For the text-containing cell, return its midpoint in [x, y] coordinate format. 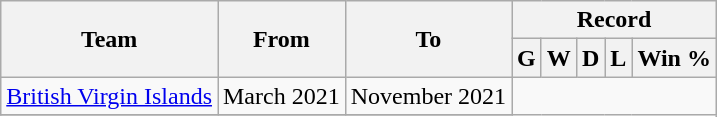
Team [110, 39]
To [428, 39]
G [527, 58]
W [558, 58]
From [282, 39]
British Virgin Islands [110, 96]
March 2021 [282, 96]
D [590, 58]
Win % [674, 58]
November 2021 [428, 96]
Record [614, 20]
L [618, 58]
